Extract the [x, y] coordinate from the center of the cell holding the provided text.  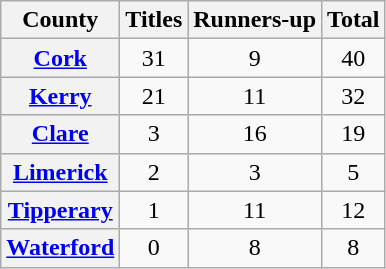
1 [154, 210]
County [60, 20]
12 [354, 210]
Limerick [60, 172]
0 [154, 248]
2 [154, 172]
Cork [60, 58]
Total [354, 20]
Waterford [60, 248]
21 [154, 96]
Runners-up [255, 20]
5 [354, 172]
Titles [154, 20]
Kerry [60, 96]
31 [154, 58]
16 [255, 134]
19 [354, 134]
Tipperary [60, 210]
9 [255, 58]
40 [354, 58]
32 [354, 96]
Clare [60, 134]
